Scan for the cell matching the given text and deliver its (X, Y) coordinate at center. 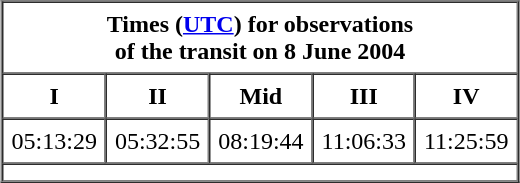
III (364, 96)
11:25:59 (466, 140)
I (54, 96)
05:32:55 (158, 140)
08:19:44 (260, 140)
IV (466, 96)
Times (UTC) for observationsof the transit on 8 June 2004 (260, 38)
11:06:33 (364, 140)
II (158, 96)
05:13:29 (54, 140)
Mid (260, 96)
